Identify which cell holds the provided text, then report its (x, y) central coordinate. 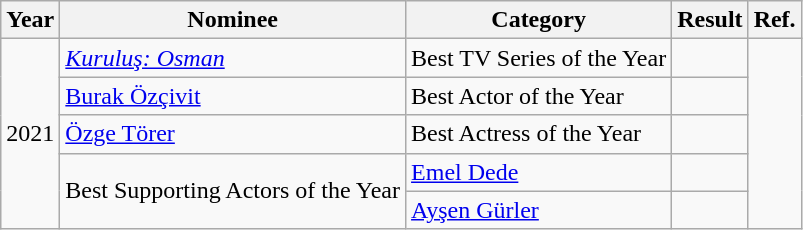
Özge Törer (233, 134)
Emel Dede (539, 172)
Burak Özçivit (233, 96)
Nominee (233, 20)
2021 (30, 134)
Best Actor of the Year (539, 96)
Year (30, 20)
Ayşen Gürler (539, 210)
Best Supporting Actors of the Year (233, 191)
Best Actress of the Year (539, 134)
Result (710, 20)
Ref. (774, 20)
Kuruluş: Osman (233, 58)
Category (539, 20)
Best TV Series of the Year (539, 58)
